Output the [x, y] coordinate of the center of the cell containing the given text.  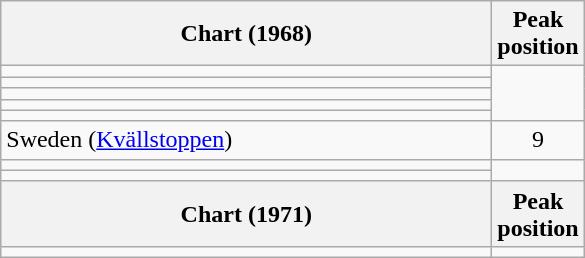
Sweden (Kvällstoppen) [246, 140]
9 [538, 140]
Chart (1968) [246, 34]
Chart (1971) [246, 214]
